Provide the [x, y] coordinate of the cell's center where the given text is located.  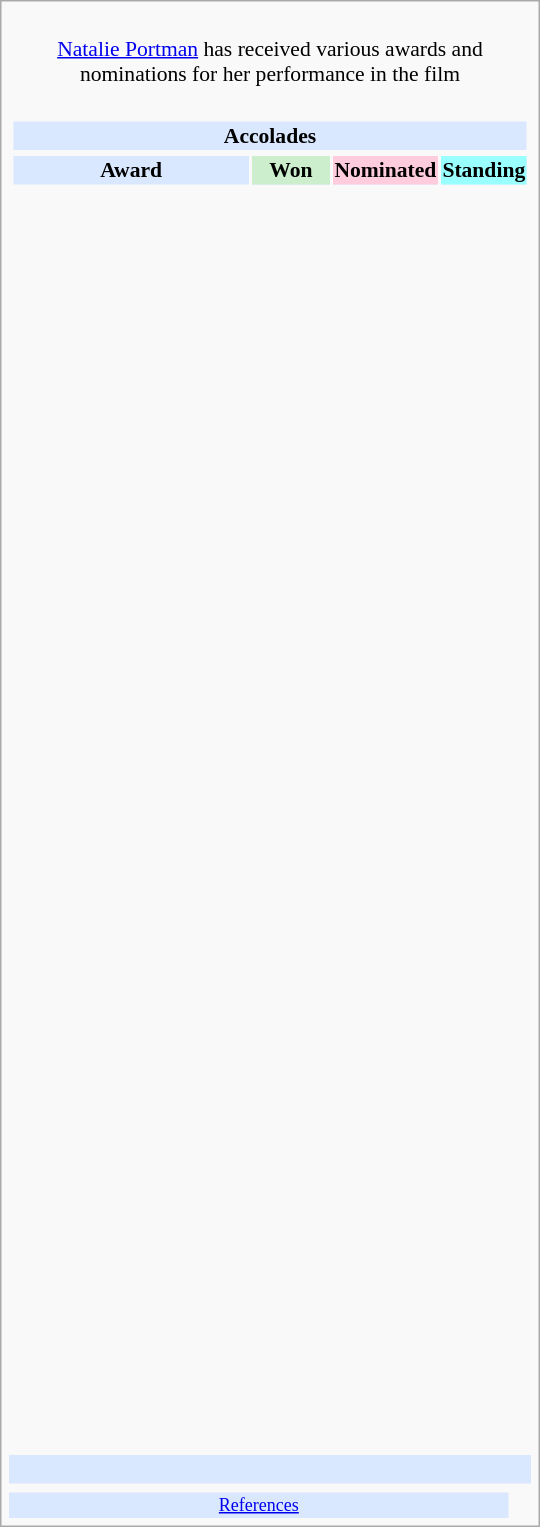
Accolades Award Won Nominated Standing [270, 771]
Standing [484, 170]
References [259, 1505]
Award [131, 170]
Won [291, 170]
Accolades [270, 135]
Natalie Portman has received various awards and nominations for her performance in the film [270, 49]
Nominated [386, 170]
